Determine the [X, Y] coordinate at the center of the cell enclosing the given text.  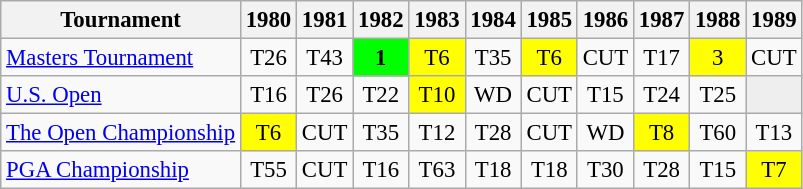
1 [381, 58]
T25 [718, 95]
T17 [661, 58]
T10 [437, 95]
T43 [325, 58]
Tournament [121, 20]
1983 [437, 20]
1984 [493, 20]
1988 [718, 20]
PGA Championship [121, 170]
1987 [661, 20]
The Open Championship [121, 133]
T13 [774, 133]
T55 [268, 170]
3 [718, 58]
T12 [437, 133]
1982 [381, 20]
T24 [661, 95]
1980 [268, 20]
T60 [718, 133]
T22 [381, 95]
1981 [325, 20]
T8 [661, 133]
T7 [774, 170]
U.S. Open [121, 95]
T30 [605, 170]
1985 [549, 20]
1989 [774, 20]
1986 [605, 20]
T63 [437, 170]
Masters Tournament [121, 58]
